From the cell containing the given text, extract its center point as (X, Y) coordinate. 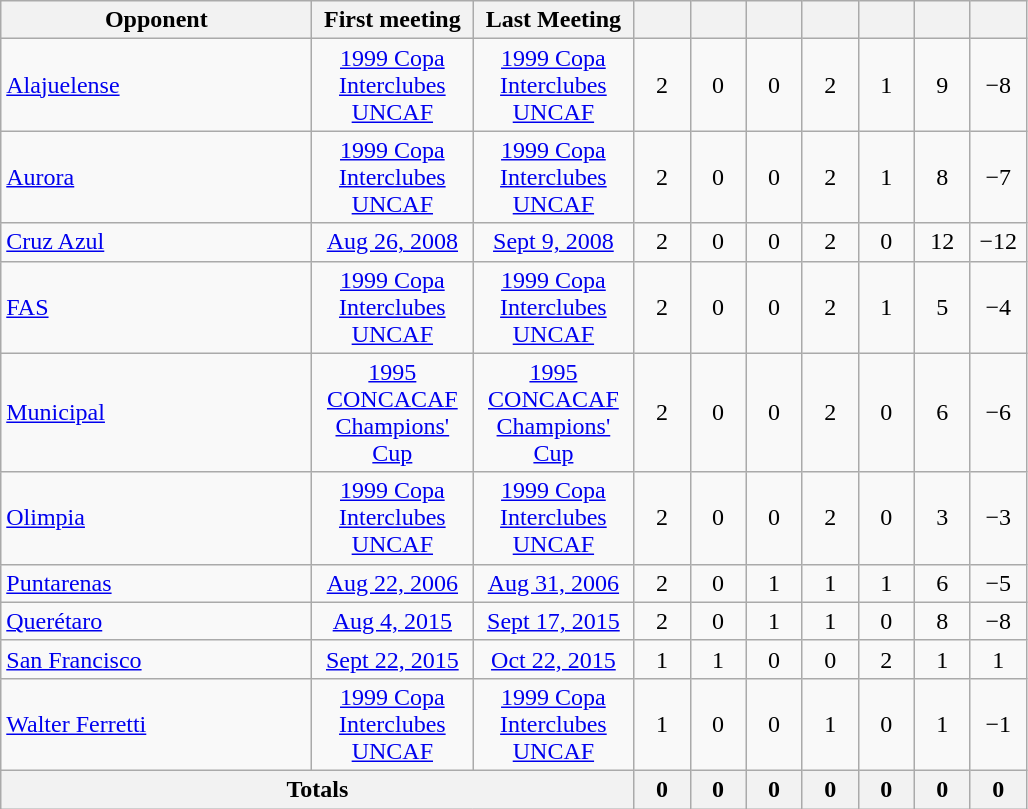
Alajuelense (156, 85)
3 (942, 518)
12 (942, 242)
Sept 22, 2015 (392, 659)
Municipal (156, 412)
Oct 22, 2015 (554, 659)
5 (942, 307)
Sept 17, 2015 (554, 621)
First meeting (392, 20)
−12 (998, 242)
Totals (318, 789)
Olimpia (156, 518)
Aug 31, 2006 (554, 583)
−7 (998, 177)
Last Meeting (554, 20)
Cruz Azul (156, 242)
Aurora (156, 177)
Walter Ferretti (156, 724)
Querétaro (156, 621)
FAS (156, 307)
San Francisco (156, 659)
−5 (998, 583)
Aug 22, 2006 (392, 583)
Aug 26, 2008 (392, 242)
Sept 9, 2008 (554, 242)
−4 (998, 307)
Aug 4, 2015 (392, 621)
9 (942, 85)
−6 (998, 412)
Opponent (156, 20)
−1 (998, 724)
Puntarenas (156, 583)
−3 (998, 518)
